Locate the cell with the specified text and output its (x, y) center coordinate. 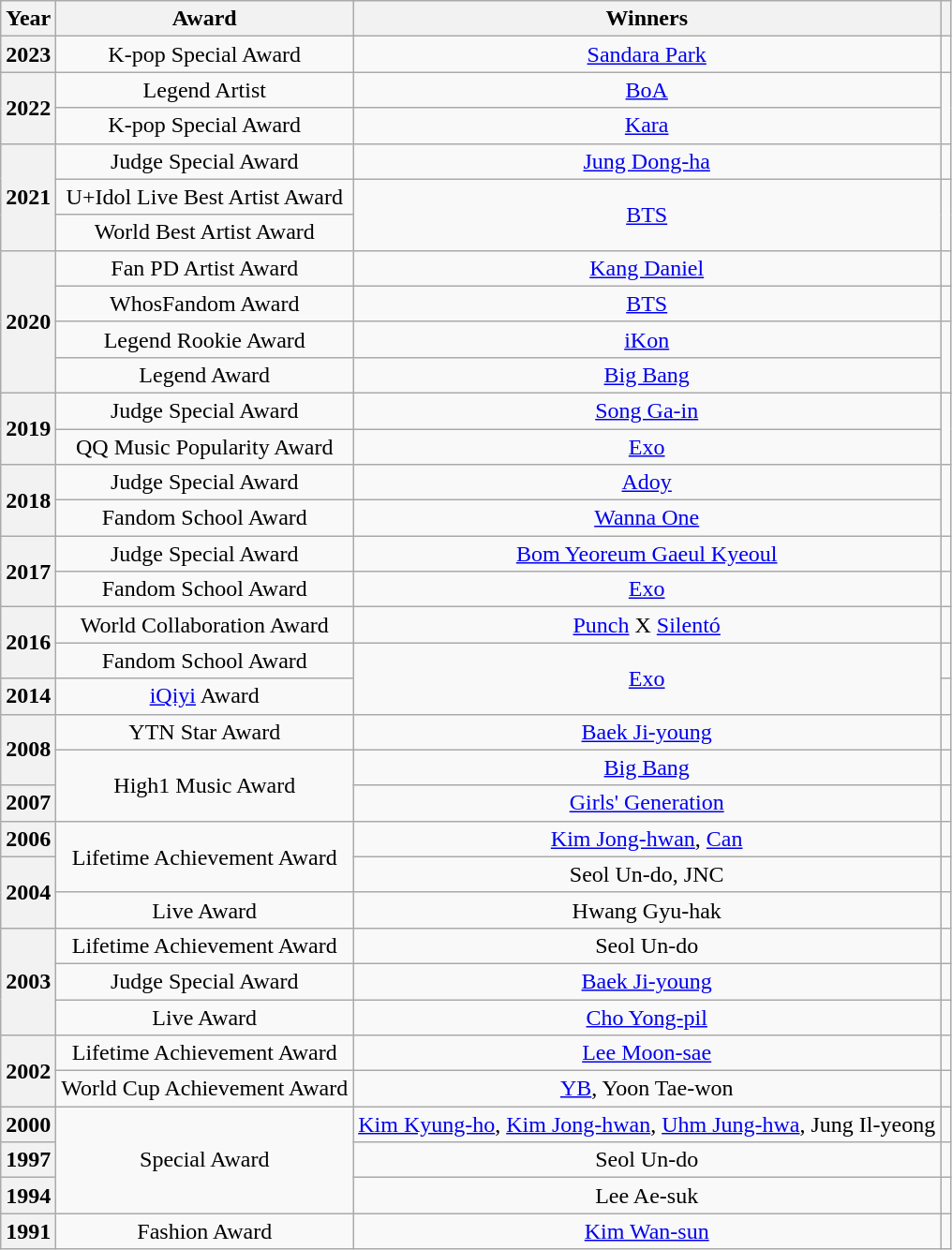
2020 (28, 321)
Song Ga-in (647, 410)
Kim Kyung-ho, Kim Jong-hwan, Uhm Jung-hwa, Jung Il-yeong (647, 1124)
Fashion Award (204, 1231)
World Collaboration Award (204, 625)
Special Award (204, 1160)
1991 (28, 1231)
Kang Daniel (647, 268)
2016 (28, 643)
Lee Ae-suk (647, 1196)
QQ Music Popularity Award (204, 447)
2019 (28, 428)
1994 (28, 1196)
WhosFandom Award (204, 304)
World Best Artist Award (204, 232)
2023 (28, 54)
YTN Star Award (204, 732)
Year (28, 19)
iKon (647, 339)
Girls' Generation (647, 803)
1997 (28, 1160)
Hwang Gyu-hak (647, 910)
2007 (28, 803)
Award (204, 19)
World Cup Achievement Award (204, 1089)
Lee Moon-sae (647, 1053)
Kim Wan-sun (647, 1231)
Punch X Silentó (647, 625)
Fan PD Artist Award (204, 268)
2004 (28, 892)
Legend Artist (204, 90)
2018 (28, 500)
Legend Rookie Award (204, 339)
Kim Jong-hwan, Can (647, 839)
2014 (28, 696)
U+Idol Live Best Artist Award (204, 197)
Adoy (647, 483)
Sandara Park (647, 54)
2003 (28, 981)
2002 (28, 1071)
2021 (28, 197)
iQiyi Award (204, 696)
2017 (28, 572)
Winners (647, 19)
Legend Award (204, 375)
Wanna One (647, 518)
Seol Un-do, JNC (647, 874)
YB, Yoon Tae-won (647, 1089)
BoA (647, 90)
Kara (647, 126)
Jung Dong-ha (647, 161)
2008 (28, 750)
2000 (28, 1124)
2022 (28, 108)
High1 Music Award (204, 785)
2006 (28, 839)
Cho Yong-pil (647, 1017)
Bom Yeoreum Gaeul Kyeoul (647, 554)
